Identify which cell holds the provided text, then report its (X, Y) central coordinate. 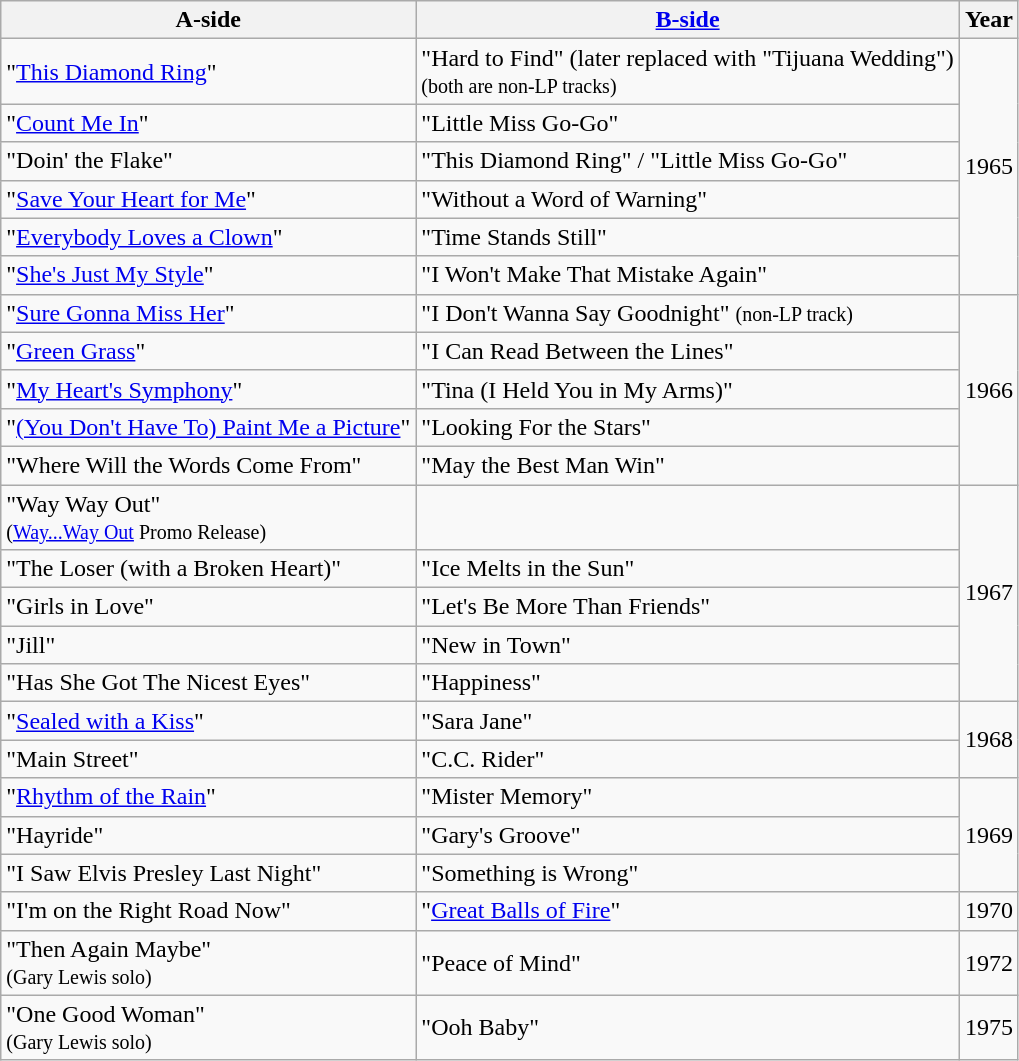
1965 (988, 166)
"Way Way Out"(Way...Way Out Promo Release) (208, 516)
"Happiness" (688, 683)
"Time Stands Still" (688, 237)
"Rhythm of the Rain" (208, 797)
1972 (988, 962)
"Girls in Love" (208, 607)
"Then Again Maybe"(Gary Lewis solo) (208, 962)
"Sure Gonna Miss Her" (208, 313)
"Hard to Find" (later replaced with "Tijuana Wedding")(both are non-LP tracks) (688, 72)
"Let's Be More Than Friends" (688, 607)
1968 (988, 740)
"Save Your Heart for Me" (208, 199)
"This Diamond Ring" / "Little Miss Go-Go" (688, 161)
"One Good Woman"(Gary Lewis solo) (208, 1028)
A-side (208, 20)
Year (988, 20)
B-side (688, 20)
"Everybody Loves a Clown" (208, 237)
"May the Best Man Win" (688, 465)
"This Diamond Ring" (208, 72)
"Looking For the Stars" (688, 427)
"I Won't Make That Mistake Again" (688, 275)
"She's Just My Style" (208, 275)
"Little Miss Go-Go" (688, 123)
"Sealed with a Kiss" (208, 721)
"The Loser (with a Broken Heart)" (208, 569)
"(You Don't Have To) Paint Me a Picture" (208, 427)
"Has She Got The Nicest Eyes" (208, 683)
"Ice Melts in the Sun" (688, 569)
"Tina (I Held You in My Arms)" (688, 389)
"Jill" (208, 645)
"I Don't Wanna Say Goodnight" (non-LP track) (688, 313)
"Hayride" (208, 835)
"Ooh Baby" (688, 1028)
"Gary's Groove" (688, 835)
"Count Me In" (208, 123)
"Peace of Mind" (688, 962)
"Where Will the Words Come From" (208, 465)
"I'm on the Right Road Now" (208, 911)
"Something is Wrong" (688, 873)
"New in Town" (688, 645)
"Great Balls of Fire" (688, 911)
"C.C. Rider" (688, 759)
1966 (988, 389)
"I Can Read Between the Lines" (688, 351)
"Mister Memory" (688, 797)
"My Heart's Symphony" (208, 389)
1967 (988, 592)
1975 (988, 1028)
"Green Grass" (208, 351)
"Main Street" (208, 759)
1970 (988, 911)
1969 (988, 835)
"Without a Word of Warning" (688, 199)
"Sara Jane" (688, 721)
"I Saw Elvis Presley Last Night" (208, 873)
"Doin' the Flake" (208, 161)
